From the cell containing the given text, extract its center point as (x, y) coordinate. 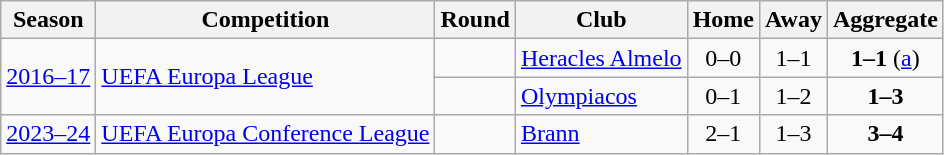
UEFA Europa Conference League (266, 134)
2023–24 (48, 134)
Season (48, 20)
Round (475, 20)
Club (601, 20)
Aggregate (885, 20)
3–4 (885, 134)
1–2 (793, 96)
Olympiacos (601, 96)
Home (723, 20)
2–1 (723, 134)
Competition (266, 20)
UEFA Europa League (266, 77)
1–1 (793, 58)
Brann (601, 134)
Away (793, 20)
Heracles Almelo (601, 58)
0–0 (723, 58)
0–1 (723, 96)
2016–17 (48, 77)
1–1 (a) (885, 58)
